Return the [X, Y] coordinate for the center point of the cell that contains the specified text.  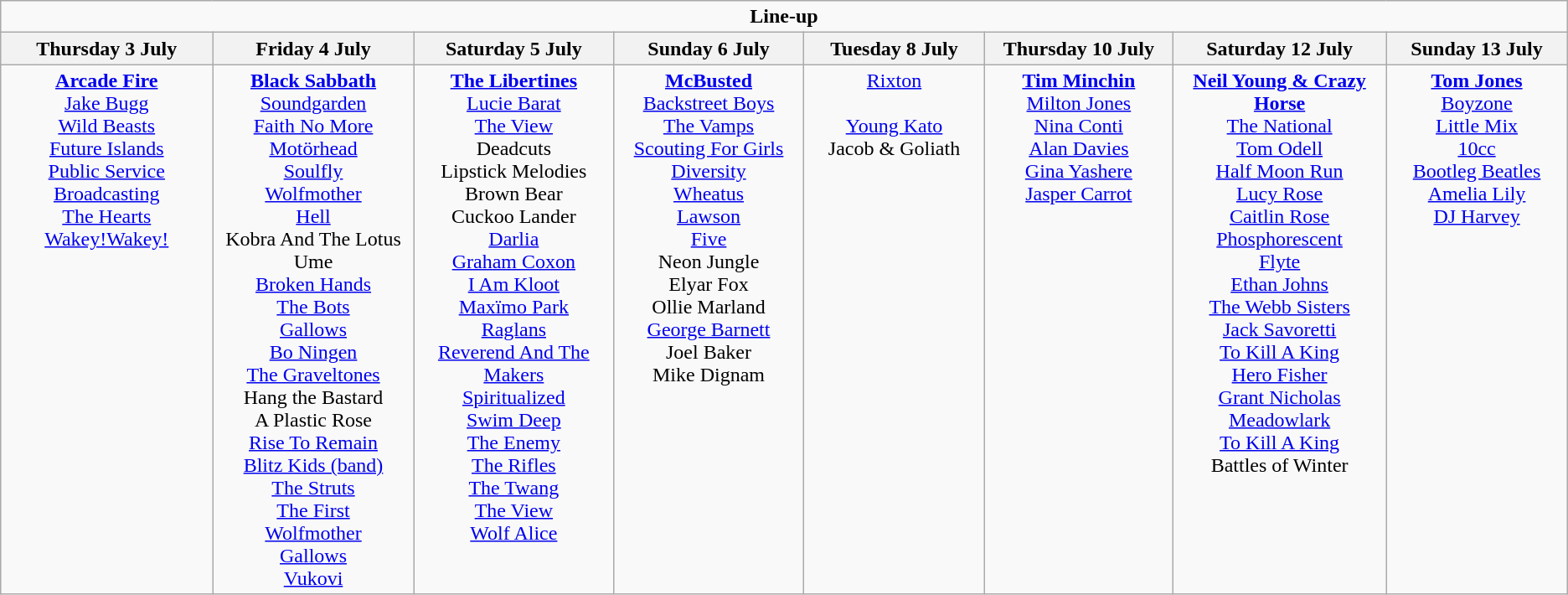
RixtonYoung Kato Jacob & Goliath [895, 329]
Thursday 10 July [1079, 49]
Arcade FireJake Bugg Wild Beasts Future IslandsPublic Service Broadcasting The Hearts Wakey!Wakey! [107, 329]
Tom JonesBoyzone Little Mix 10cc Bootleg BeatlesAmelia Lily DJ Harvey [1477, 329]
Saturday 12 July [1280, 49]
Sunday 13 July [1477, 49]
Thursday 3 July [107, 49]
Tim MinchinMilton Jones Nina Conti Alan Davies Gina Yashere Jasper Carrot [1079, 329]
Tuesday 8 July [895, 49]
Friday 4 July [313, 49]
Sunday 6 July [709, 49]
Saturday 5 July [513, 49]
Line-up [784, 17]
